Provide the (x, y) coordinate of the cell's center where the given text is located.  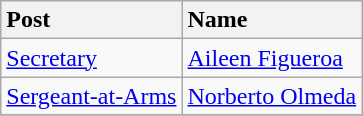
Aileen Figueroa (272, 58)
Secretary (92, 58)
Norberto Olmeda (272, 96)
Post (92, 20)
Sergeant-at-Arms (92, 96)
Name (272, 20)
